Determine the [X, Y] coordinate at the center of the cell enclosing the given text.  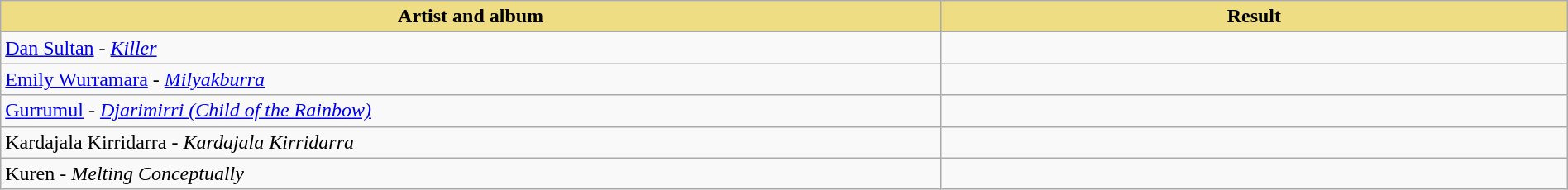
Dan Sultan - Killer [471, 48]
Kuren - Melting Conceptually [471, 173]
Emily Wurramara - Milyakburra [471, 79]
Artist and album [471, 17]
Gurrumul - Djarimirri (Child of the Rainbow) [471, 111]
Result [1254, 17]
Kardajala Kirridarra - Kardajala Kirridarra [471, 142]
